Determine the [x, y] coordinate at the center of the cell enclosing the given text.  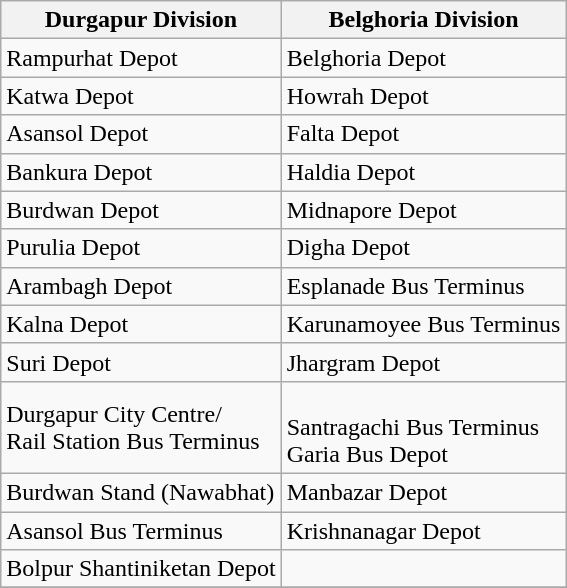
Suri Depot [141, 362]
Santragachi Bus TerminusGaria Bus Depot [424, 427]
Arambagh Depot [141, 286]
Burdwan Stand (Nawabhat) [141, 492]
Digha Depot [424, 248]
Falta Depot [424, 134]
Durgapur City Centre/Rail Station Bus Terminus [141, 427]
Midnapore Depot [424, 210]
Bankura Depot [141, 172]
Purulia Depot [141, 248]
Krishnanagar Depot [424, 531]
Rampurhat Depot [141, 58]
Haldia Depot [424, 172]
Kalna Depot [141, 324]
Katwa Depot [141, 96]
Bolpur Shantiniketan Depot [141, 569]
Durgapur Division [141, 20]
Asansol Depot [141, 134]
Jhargram Depot [424, 362]
Asansol Bus Terminus [141, 531]
Manbazar Depot [424, 492]
Howrah Depot [424, 96]
Esplanade Bus Terminus [424, 286]
Belghoria Division [424, 20]
Belghoria Depot [424, 58]
Burdwan Depot [141, 210]
Karunamoyee Bus Terminus [424, 324]
